Extract the (X, Y) coordinate from the center of the cell holding the provided text.  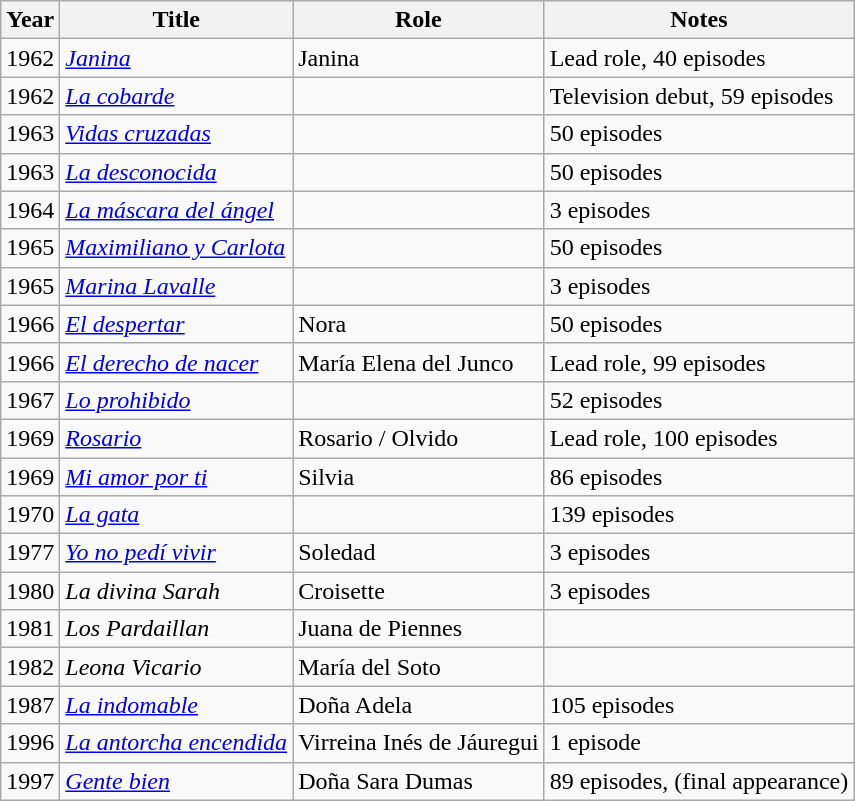
María del Soto (419, 667)
Rosario (176, 438)
El despertar (176, 324)
La cobarde (176, 96)
La divina Sarah (176, 591)
1977 (30, 553)
La máscara del ángel (176, 210)
Nora (419, 324)
Silvia (419, 477)
52 episodes (699, 400)
Virreina Inés de Jáuregui (419, 743)
Marina Lavalle (176, 286)
1997 (30, 781)
Juana de Piennes (419, 629)
La desconocida (176, 172)
Role (419, 20)
Leona Vicario (176, 667)
La gata (176, 515)
105 episodes (699, 705)
89 episodes, (final appearance) (699, 781)
Lead role, 100 episodes (699, 438)
Mi amor por ti (176, 477)
Television debut, 59 episodes (699, 96)
1964 (30, 210)
1970 (30, 515)
1987 (30, 705)
1996 (30, 743)
El derecho de nacer (176, 362)
Notes (699, 20)
86 episodes (699, 477)
Yo no pedí vivir (176, 553)
1982 (30, 667)
Title (176, 20)
1980 (30, 591)
Vidas cruzadas (176, 134)
Maximiliano y Carlota (176, 248)
Los Pardaillan (176, 629)
Year (30, 20)
139 episodes (699, 515)
Rosario / Olvido (419, 438)
La antorcha encendida (176, 743)
Gente bien (176, 781)
La indomable (176, 705)
1967 (30, 400)
1981 (30, 629)
1 episode (699, 743)
Lo prohibido (176, 400)
Doña Adela (419, 705)
Lead role, 40 episodes (699, 58)
Doña Sara Dumas (419, 781)
Lead role, 99 episodes (699, 362)
Soledad (419, 553)
Croisette (419, 591)
María Elena del Junco (419, 362)
